Find where the given text appears and provide that cell's center as [x, y] coordinate. 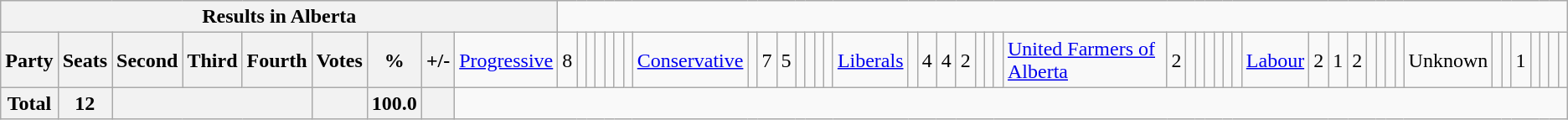
Results in Alberta [280, 17]
5 [786, 60]
Second [147, 60]
Unknown [1448, 60]
Liberals [870, 60]
Progressive [506, 60]
Labour [1275, 60]
+/- [437, 60]
8 [568, 60]
100.0 [394, 103]
Third [213, 60]
Fourth [276, 60]
Votes [339, 60]
United Farmers of Alberta [1084, 60]
Total [29, 103]
Conservative [690, 60]
7 [767, 60]
12 [85, 103]
Party [29, 60]
% [394, 60]
Seats [85, 60]
